Find where the given text appears and provide that cell's center as [X, Y] coordinate. 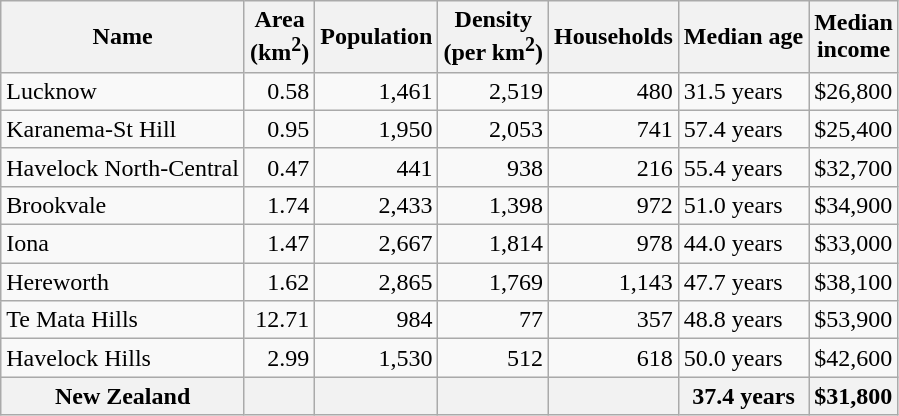
984 [376, 320]
31.5 years [743, 91]
Households [614, 37]
50.0 years [743, 358]
$34,900 [854, 205]
$32,700 [854, 167]
51.0 years [743, 205]
480 [614, 91]
Havelock Hills [123, 358]
972 [614, 205]
Iona [123, 244]
Median age [743, 37]
48.8 years [743, 320]
1,143 [614, 282]
Karanema-St Hill [123, 129]
618 [614, 358]
$26,800 [854, 91]
2,053 [494, 129]
Lucknow [123, 91]
2,865 [376, 282]
938 [494, 167]
Hereworth [123, 282]
37.4 years [743, 396]
47.7 years [743, 282]
216 [614, 167]
$31,800 [854, 396]
Name [123, 37]
$53,900 [854, 320]
New Zealand [123, 396]
55.4 years [743, 167]
Population [376, 37]
1.62 [279, 282]
2,519 [494, 91]
512 [494, 358]
57.4 years [743, 129]
357 [614, 320]
Area(km2) [279, 37]
2.99 [279, 358]
77 [494, 320]
0.47 [279, 167]
Medianincome [854, 37]
$38,100 [854, 282]
2,433 [376, 205]
2,667 [376, 244]
Brookvale [123, 205]
741 [614, 129]
$42,600 [854, 358]
Te Mata Hills [123, 320]
1,461 [376, 91]
$25,400 [854, 129]
1,950 [376, 129]
1,398 [494, 205]
0.58 [279, 91]
Havelock North-Central [123, 167]
1,769 [494, 282]
Density(per km2) [494, 37]
$33,000 [854, 244]
1.74 [279, 205]
441 [376, 167]
1,530 [376, 358]
978 [614, 244]
12.71 [279, 320]
1.47 [279, 244]
1,814 [494, 244]
44.0 years [743, 244]
0.95 [279, 129]
